Return the (x, y) coordinate for the center point of the cell that contains the specified text.  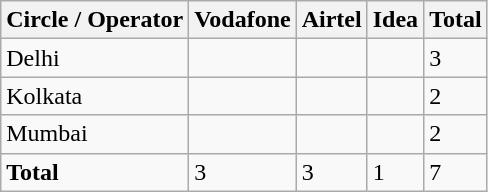
Kolkata (95, 96)
7 (456, 172)
Vodafone (243, 20)
1 (395, 172)
Idea (395, 20)
Circle / Operator (95, 20)
Mumbai (95, 134)
Delhi (95, 58)
Airtel (332, 20)
